Scan for the cell matching the given text and deliver its (x, y) coordinate at center. 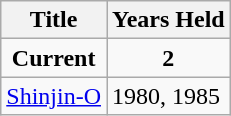
Title (54, 20)
Years Held (168, 20)
2 (168, 58)
Shinjin-O (54, 96)
Current (54, 58)
1980, 1985 (168, 96)
